Extract the (X, Y) coordinate from the center of the cell holding the provided text.  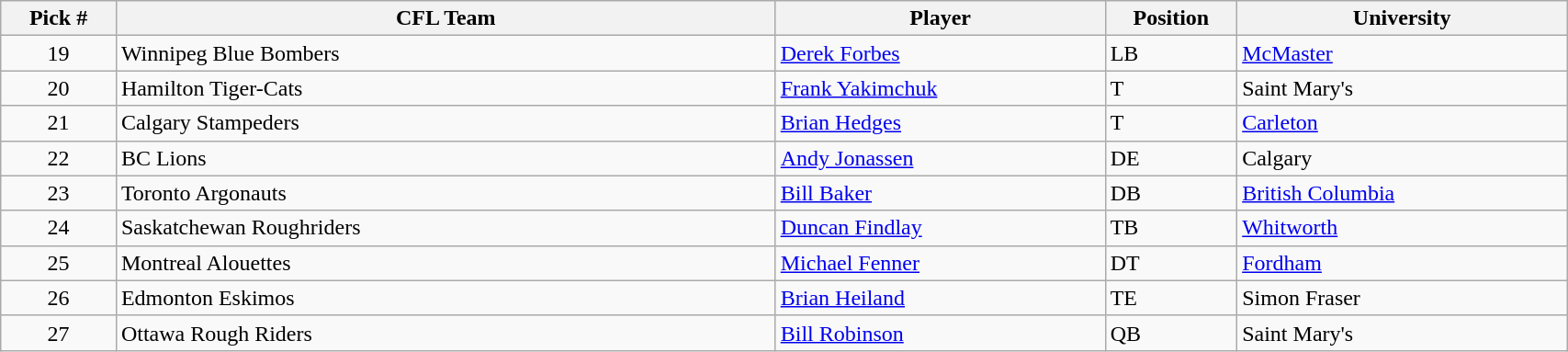
Michael Fenner (941, 263)
Brian Heiland (941, 298)
Duncan Findlay (941, 228)
Derek Forbes (941, 53)
27 (59, 333)
19 (59, 53)
Frank Yakimchuk (941, 88)
Andy Jonassen (941, 158)
Brian Hedges (941, 123)
26 (59, 298)
Calgary Stampeders (446, 123)
Toronto Argonauts (446, 193)
Carleton (1402, 123)
Fordham (1402, 263)
Player (941, 18)
Bill Baker (941, 193)
Hamilton Tiger-Cats (446, 88)
QB (1171, 333)
Winnipeg Blue Bombers (446, 53)
Bill Robinson (941, 333)
Saskatchewan Roughriders (446, 228)
Ottawa Rough Riders (446, 333)
British Columbia (1402, 193)
Simon Fraser (1402, 298)
21 (59, 123)
DB (1171, 193)
University (1402, 18)
BC Lions (446, 158)
Whitworth (1402, 228)
Pick # (59, 18)
20 (59, 88)
Montreal Alouettes (446, 263)
Calgary (1402, 158)
Position (1171, 18)
25 (59, 263)
McMaster (1402, 53)
22 (59, 158)
23 (59, 193)
DT (1171, 263)
CFL Team (446, 18)
24 (59, 228)
DE (1171, 158)
TB (1171, 228)
Edmonton Eskimos (446, 298)
LB (1171, 53)
TE (1171, 298)
